Search for the cell housing the specified text and yield its (X, Y) center coordinate. 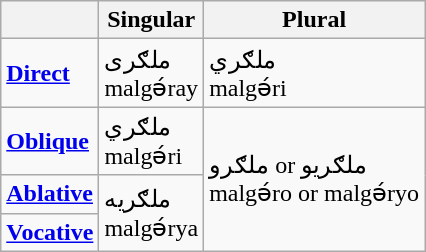
Oblique (50, 141)
Direct (50, 73)
Plural (314, 20)
ملګریmalgə́ray (152, 73)
ملګرو or ملګریوmalgə́ro or malgə́ryo (314, 179)
Singular (152, 20)
ملګریهmalgə́rya (152, 213)
Ablative (50, 194)
Vocative (50, 232)
